Find where the given text appears and provide that cell's center as (X, Y) coordinate. 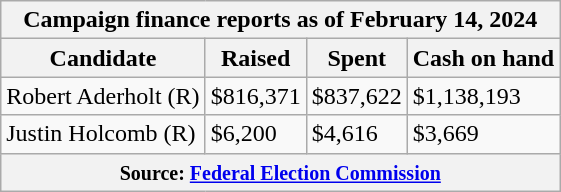
Source: Federal Election Commission (280, 172)
$816,371 (256, 96)
Raised (256, 58)
Spent (356, 58)
$1,138,193 (483, 96)
$3,669 (483, 134)
Robert Aderholt (R) (103, 96)
$4,616 (356, 134)
Campaign finance reports as of February 14, 2024 (280, 20)
$837,622 (356, 96)
Justin Holcomb (R) (103, 134)
Cash on hand (483, 58)
Candidate (103, 58)
$6,200 (256, 134)
